Pinpoint the cell where the given text exists, returning its (X, Y) midpoint coordinate. 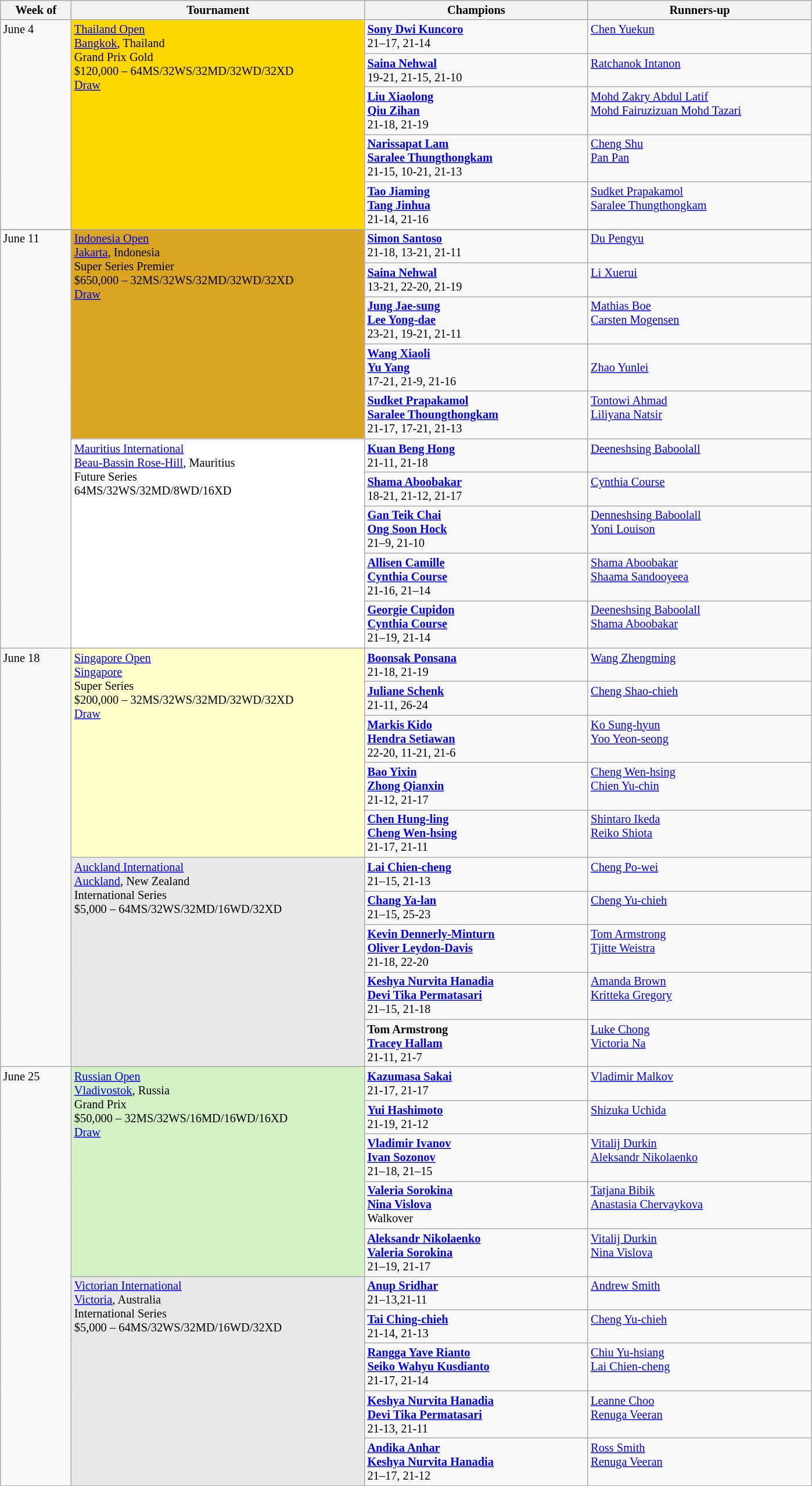
Deeneshsing Baboolall Shama Aboobakar (699, 624)
Wang Xiaoli Yu Yang17-21, 21-9, 21-16 (476, 367)
Vladimir Malkov (699, 1083)
June 11 (36, 438)
Ko Sung-hyun Yoo Yeon-seong (699, 739)
June 18 (36, 858)
Andika Anhar Keshya Nurvita Hanadia21–17, 21-12 (476, 1462)
Kevin Dennerly-Minturn Oliver Leydon-Davis21-18, 22-20 (476, 948)
Mauritius InternationalBeau-Bassin Rose-Hill, MauritiusFuture Series64MS/32WS/32MD/8WD/16XD (218, 543)
Week of (36, 10)
Mathias Boe Carsten Mogensen (699, 320)
Sony Dwi Kuncoro21–17, 21-14 (476, 37)
Chiu Yu-hsiang Lai Chien-cheng (699, 1367)
Shama Aboobakar18-21, 21-12, 21-17 (476, 489)
Simon Santoso21-18, 13-21, 21-11 (476, 246)
Ross Smith Renuga Veeran (699, 1462)
Li Xuerui (699, 280)
Amanda Brown Kritteka Gregory (699, 996)
Sudket Prapakamol Saralee Thungthongkam (699, 206)
Boonsak Ponsana21-18, 21-19 (476, 665)
Cheng Shu Pan Pan (699, 158)
Bao Yixin Zhong Qianxin21-12, 21-17 (476, 786)
Georgie Cupidon Cynthia Course21–19, 21-14 (476, 624)
Keshya Nurvita Hanadia Devi Tika Permatasari21–15, 21-18 (476, 996)
Anup Sridhar21–13,21-11 (476, 1293)
Rangga Yave Rianto Seiko Wahyu Kusdianto21-17, 21-14 (476, 1367)
Juliane Schenk21-11, 26-24 (476, 698)
Vitalij Durkin Aleksandr Nikolaenko (699, 1158)
Victorian InternationalVictoria, AustraliaInternational Series$5,000 – 64MS/32WS/32MD/16WD/32XD (218, 1381)
Vitalij Durkin Nina Vislova (699, 1252)
Runners-up (699, 10)
Tom Armstrong Tracey Hallam21-11, 21-7 (476, 1043)
Jung Jae-sung Lee Yong-dae23-21, 19-21, 21-11 (476, 320)
Tatjana Bibik Anastasia Chervaykova (699, 1205)
Cheng Shao-chieh (699, 698)
Tom Armstrong Tjitte Weistra (699, 948)
Markis Kido Hendra Setiawan22-20, 11-21, 21-6 (476, 739)
Kuan Beng Hong21-11, 21-18 (476, 456)
Aleksandr Nikolaenko Valeria Sorokina21–19, 21-17 (476, 1252)
Tournament (218, 10)
Shizuka Uchida (699, 1117)
Indonesia OpenJakarta, IndonesiaSuper Series Premier$650,000 – 32MS/32WS/32MD/32WD/32XDDraw (218, 334)
Chang Ya-lan21–15, 25-23 (476, 908)
Auckland InternationalAuckland, New ZealandInternational Series$5,000 – 64MS/32WS/32MD/16WD/32XD (218, 962)
Zhao Yunlei (699, 367)
Cheng Po-wei (699, 874)
Gan Teik Chai Ong Soon Hock21–9, 21-10 (476, 529)
Thailand OpenBangkok, ThailandGrand Prix Gold$120,000 – 64MS/32WS/32MD/32WD/32XDDraw (218, 124)
Keshya Nurvita Hanadia Devi Tika Permatasari21-13, 21-11 (476, 1415)
Cynthia Course (699, 489)
Champions (476, 10)
Tontowi Ahmad Liliyana Natsir (699, 415)
Denneshsing Baboolall Yoni Louison (699, 529)
Chen Yuekun (699, 37)
Tao Jiaming Tang Jinhua21-14, 21-16 (476, 206)
Yui Hashimoto21-19, 21-12 (476, 1117)
Lai Chien-cheng21–15, 21-13 (476, 874)
Tai Ching-chieh21-14, 21-13 (476, 1326)
Andrew Smith (699, 1293)
Cheng Wen-hsing Chien Yu-chin (699, 786)
Saina Nehwal19-21, 21-15, 21-10 (476, 70)
Mohd Zakry Abdul Latif Mohd Fairuzizuan Mohd Tazari (699, 110)
June 25 (36, 1276)
Wang Zhengming (699, 665)
Ratchanok Intanon (699, 70)
Singapore OpenSingaporeSuper Series$200,000 – 32MS/32WS/32MD/32WD/32XDDraw (218, 753)
Russian OpenVladivostok, RussiaGrand Prix$50,000 – 32MS/32WS/16MD/16WD/16XDDraw (218, 1171)
Liu Xiaolong Qiu Zihan21-18, 21-19 (476, 110)
Shintaro Ikeda Reiko Shiota (699, 833)
Chen Hung-ling Cheng Wen-hsing21-17, 21-11 (476, 833)
Allisen Camille Cynthia Course21-16, 21–14 (476, 577)
Vladimir Ivanov Ivan Sozonov21–18, 21–15 (476, 1158)
Kazumasa Sakai21-17, 21-17 (476, 1083)
Du Pengyu (699, 246)
Leanne Choo Renuga Veeran (699, 1415)
June 4 (36, 124)
Shama Aboobakar Shaama Sandooyeea (699, 577)
Narissapat Lam Saralee Thungthongkam21-15, 10-21, 21-13 (476, 158)
Sudket Prapakamol Saralee Thoungthongkam21-17, 17-21, 21-13 (476, 415)
Luke Chong Victoria Na (699, 1043)
Saina Nehwal13-21, 22-20, 21-19 (476, 280)
Valeria Sorokina Nina VislovaWalkover (476, 1205)
Deeneshsing Baboolall (699, 456)
